Locate the cell with the specified text and output its (X, Y) center coordinate. 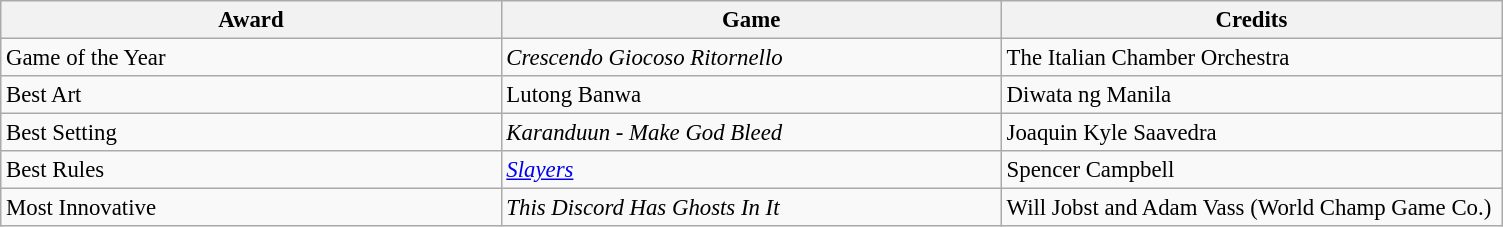
Lutong Banwa (751, 95)
Credits (1251, 20)
Game of the Year (251, 58)
Best Rules (251, 170)
The Italian Chamber Orchestra (1251, 58)
Will Jobst and Adam Vass (World Champ Game Co.) (1251, 208)
Karanduun - Make God Bleed (751, 133)
Game (751, 20)
Slayers (751, 170)
Crescendo Giocoso Ritornello (751, 58)
Award (251, 20)
This Discord Has Ghosts In It (751, 208)
Joaquin Kyle Saavedra (1251, 133)
Most Innovative (251, 208)
Best Setting (251, 133)
Best Art (251, 95)
Diwata ng Manila (1251, 95)
Spencer Campbell (1251, 170)
